Search for the cell housing the specified text and yield its [x, y] center coordinate. 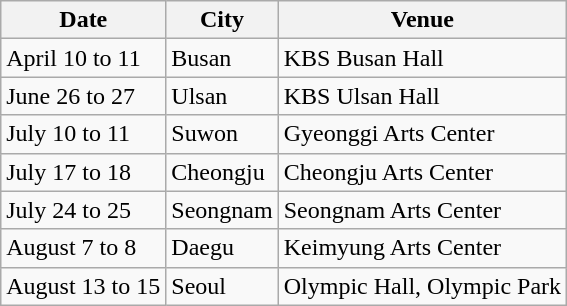
Ulsan [222, 96]
Busan [222, 58]
Seongnam [222, 210]
City [222, 20]
Suwon [222, 134]
April 10 to 11 [84, 58]
KBS Ulsan Hall [422, 96]
Cheongju Arts Center [422, 172]
July 10 to 11 [84, 134]
Venue [422, 20]
Keimyung Arts Center [422, 248]
Seongnam Arts Center [422, 210]
August 13 to 15 [84, 286]
Olympic Hall, Olympic Park [422, 286]
Cheongju [222, 172]
July 17 to 18 [84, 172]
KBS Busan Hall [422, 58]
Date [84, 20]
Gyeonggi Arts Center [422, 134]
June 26 to 27 [84, 96]
Seoul [222, 286]
July 24 to 25 [84, 210]
Daegu [222, 248]
August 7 to 8 [84, 248]
